Pinpoint the cell where the given text exists, returning its (X, Y) midpoint coordinate. 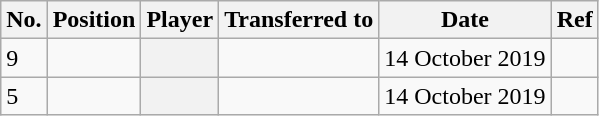
Position (94, 20)
Transferred to (299, 20)
Date (465, 20)
9 (24, 58)
Player (180, 20)
No. (24, 20)
Ref (574, 20)
5 (24, 96)
